Extract the [x, y] coordinate from the center of the cell holding the provided text.  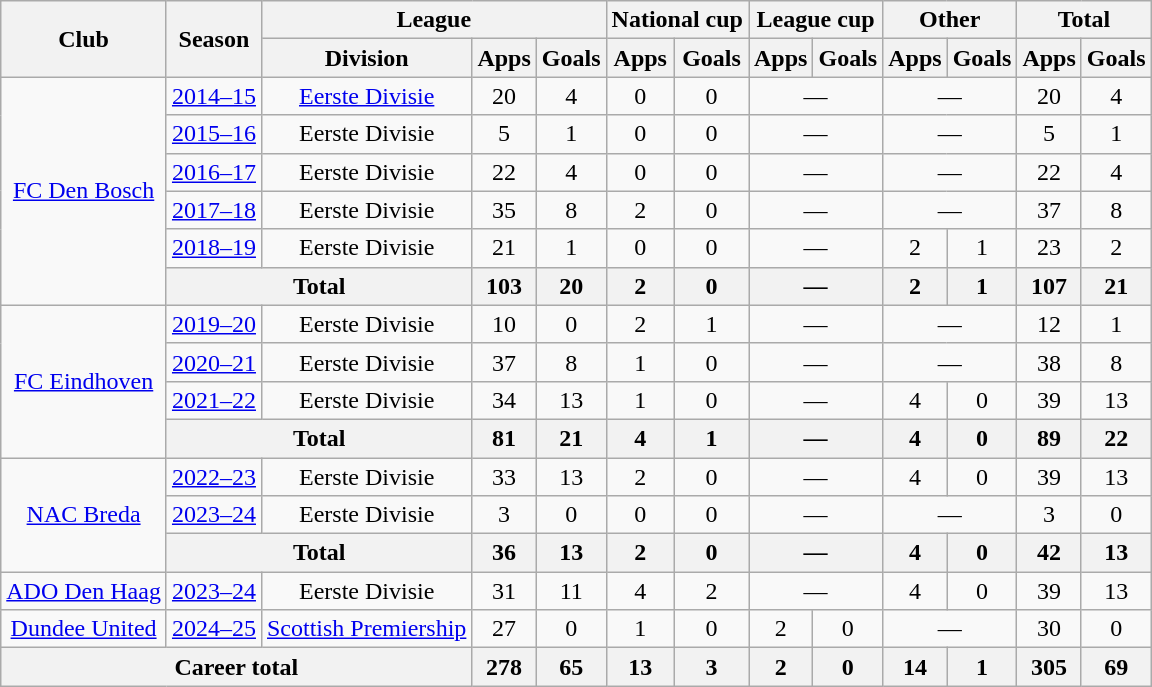
42 [1049, 553]
10 [504, 324]
Season [214, 39]
30 [1049, 629]
2022–23 [214, 477]
35 [504, 210]
League [434, 20]
2014–15 [214, 96]
Club [84, 39]
38 [1049, 362]
2024–25 [214, 629]
FC Den Bosch [84, 191]
81 [504, 438]
Career total [236, 667]
2017–18 [214, 210]
36 [504, 553]
Scottish Premiership [366, 629]
89 [1049, 438]
14 [915, 667]
12 [1049, 324]
31 [504, 591]
69 [1116, 667]
Other [950, 20]
23 [1049, 248]
33 [504, 477]
NAC Breda [84, 515]
65 [571, 667]
FC Eindhoven [84, 381]
Dundee United [84, 629]
League cup [815, 20]
27 [504, 629]
2016–17 [214, 172]
2020–21 [214, 362]
2019–20 [214, 324]
National cup [677, 20]
11 [571, 591]
2015–16 [214, 134]
ADO Den Haag [84, 591]
107 [1049, 286]
2021–22 [214, 400]
Division [366, 58]
305 [1049, 667]
34 [504, 400]
278 [504, 667]
2018–19 [214, 248]
103 [504, 286]
